Provide the [x, y] coordinate of the cell's center where the given text is located.  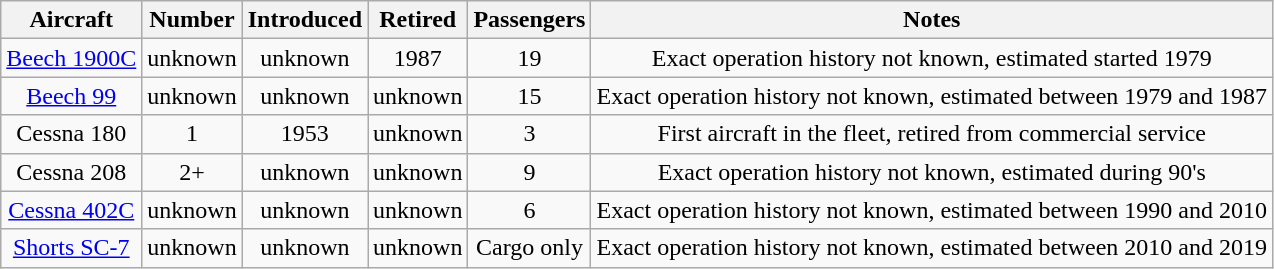
First aircraft in the fleet, retired from commercial service [932, 134]
3 [530, 134]
9 [530, 172]
Exact operation history not known, estimated between 1979 and 1987 [932, 96]
19 [530, 58]
Introduced [304, 20]
Shorts SC-7 [72, 248]
Cessna 208 [72, 172]
Retired [418, 20]
1 [192, 134]
6 [530, 210]
2+ [192, 172]
Exact operation history not known, estimated started 1979 [932, 58]
Cargo only [530, 248]
Beech 1900C [72, 58]
Notes [932, 20]
Beech 99 [72, 96]
Cessna 180 [72, 134]
Exact operation history not known, estimated between 1990 and 2010 [932, 210]
Number [192, 20]
Exact operation history not known, estimated during 90's [932, 172]
1987 [418, 58]
Exact operation history not known, estimated between 2010 and 2019 [932, 248]
1953 [304, 134]
Cessna 402C [72, 210]
15 [530, 96]
Passengers [530, 20]
Aircraft [72, 20]
